Locate the cell with the specified text and output its [x, y] center coordinate. 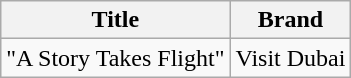
Visit Dubai [290, 58]
Title [116, 20]
Brand [290, 20]
"A Story Takes Flight" [116, 58]
